Determine the [x, y] coordinate at the center of the cell enclosing the given text.  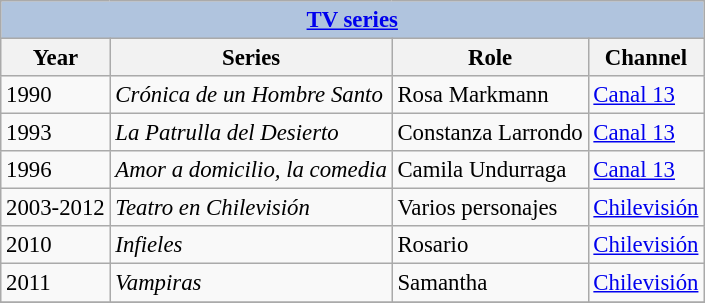
La Patrulla del Desierto [251, 133]
Year [56, 58]
Teatro en Chilevisión [251, 208]
2010 [56, 245]
Samantha [490, 283]
Vampiras [251, 283]
Camila Undurraga [490, 170]
Crónica de un Hombre Santo [251, 95]
Amor a domicilio, la comedia [251, 170]
Role [490, 58]
Varios personajes [490, 208]
Infieles [251, 245]
Rosa Markmann [490, 95]
TV series [352, 20]
1996 [56, 170]
Rosario [490, 245]
1993 [56, 133]
1990 [56, 95]
Constanza Larrondo [490, 133]
2011 [56, 283]
Channel [646, 58]
Series [251, 58]
2003-2012 [56, 208]
